Return the [x, y] coordinate for the center point of the cell that contains the specified text.  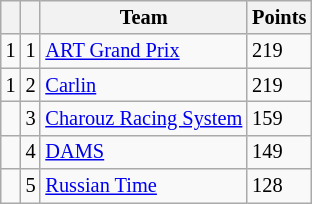
3 [31, 118]
2 [31, 85]
DAMS [144, 152]
Carlin [144, 85]
159 [279, 118]
Charouz Racing System [144, 118]
Points [279, 17]
149 [279, 152]
128 [279, 186]
4 [31, 152]
Team [144, 17]
5 [31, 186]
ART Grand Prix [144, 51]
Russian Time [144, 186]
